Provide the (x, y) coordinate of the cell's center where the given text is located.  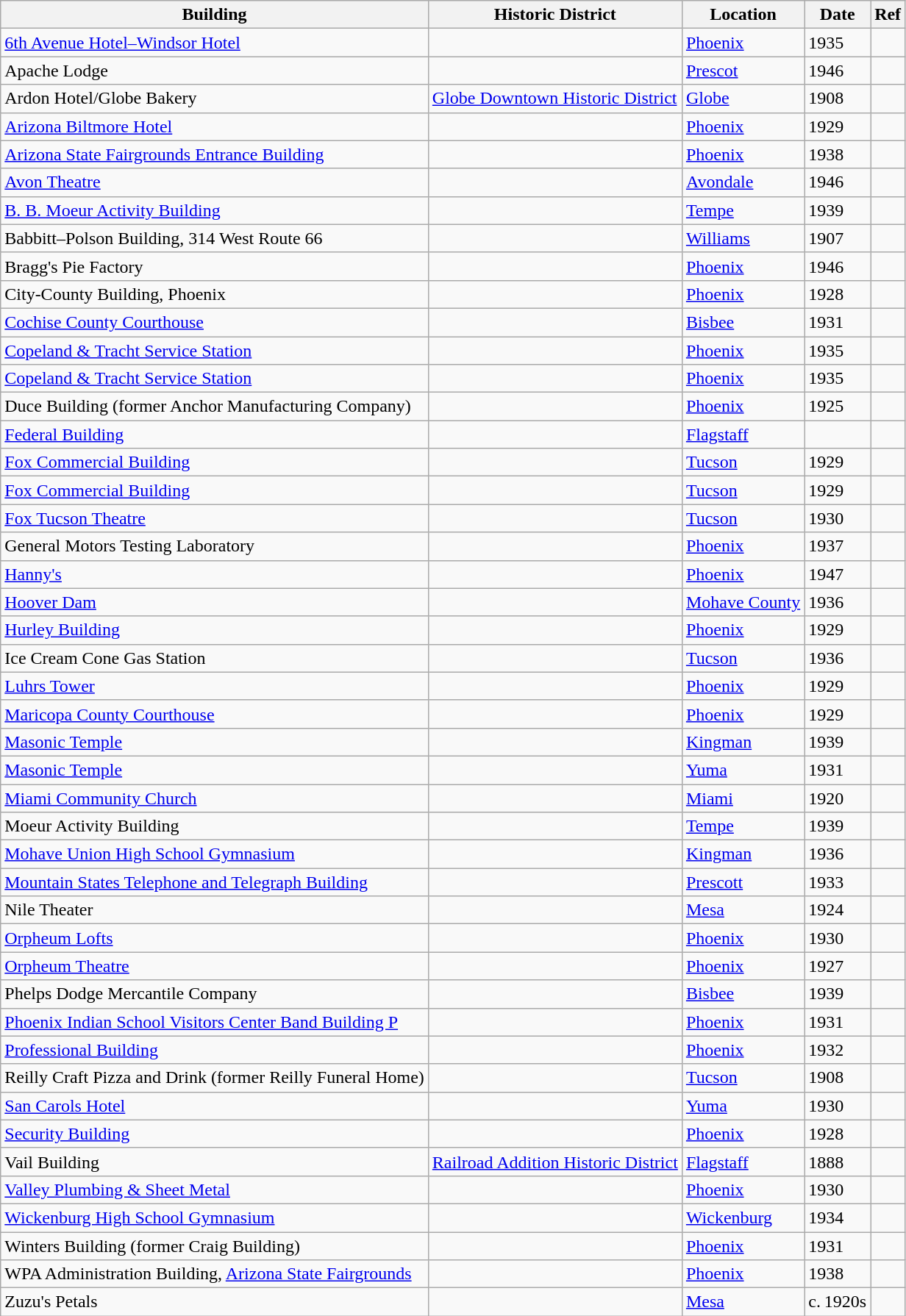
Bragg's Pie Factory (215, 266)
Wickenburg High School Gymnasium (215, 1217)
Arizona State Fairgrounds Entrance Building (215, 154)
Maricopa County Courthouse (215, 714)
Avon Theatre (215, 182)
Mohave Union High School Gymnasium (215, 854)
Location (743, 15)
Ice Cream Cone Gas Station (215, 658)
1920 (838, 798)
Winters Building (former Craig Building) (215, 1246)
Reilly Craft Pizza and Drink (former Reilly Funeral Home) (215, 1078)
Wickenburg (743, 1217)
Vail Building (215, 1162)
Globe (743, 99)
Williams (743, 238)
San Carols Hotel (215, 1106)
Cochise County Courthouse (215, 322)
Hanny's (215, 574)
City-County Building, Phoenix (215, 294)
Ref (888, 15)
Orpheum Theatre (215, 966)
Apache Lodge (215, 71)
Duce Building (former Anchor Manufacturing Company) (215, 407)
Phelps Dodge Mercantile Company (215, 994)
WPA Administration Building, Arizona State Fairgrounds (215, 1274)
1888 (838, 1162)
General Motors Testing Laboratory (215, 546)
Security Building (215, 1134)
Valley Plumbing & Sheet Metal (215, 1190)
Nile Theater (215, 910)
Railroad Addition Historic District (554, 1162)
Miami Community Church (215, 798)
Hurley Building (215, 630)
1932 (838, 1050)
Moeur Activity Building (215, 826)
Mountain States Telephone and Telegraph Building (215, 882)
Globe Downtown Historic District (554, 99)
Fox Tucson Theatre (215, 518)
Hoover Dam (215, 602)
Mohave County (743, 602)
Building (215, 15)
1927 (838, 966)
1933 (838, 882)
Phoenix Indian School Visitors Center Band Building P (215, 1022)
1907 (838, 238)
Historic District (554, 15)
Babbitt–Polson Building, 314 West Route 66 (215, 238)
Zuzu's Petals (215, 1302)
Professional Building (215, 1050)
Prescot (743, 71)
Prescott (743, 882)
Luhrs Tower (215, 686)
Federal Building (215, 435)
c. 1920s (838, 1302)
6th Avenue Hotel–Windsor Hotel (215, 43)
1934 (838, 1217)
1947 (838, 574)
Arizona Biltmore Hotel (215, 126)
1925 (838, 407)
1924 (838, 910)
Date (838, 15)
1937 (838, 546)
Orpheum Lofts (215, 938)
B. B. Moeur Activity Building (215, 210)
Ardon Hotel/Globe Bakery (215, 99)
Miami (743, 798)
Avondale (743, 182)
